For the text-containing cell, return its midpoint in (X, Y) coordinate format. 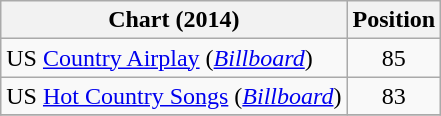
85 (394, 58)
Chart (2014) (174, 20)
83 (394, 96)
Position (394, 20)
US Country Airplay (Billboard) (174, 58)
US Hot Country Songs (Billboard) (174, 96)
